Find where the given text appears and provide that cell's center as (x, y) coordinate. 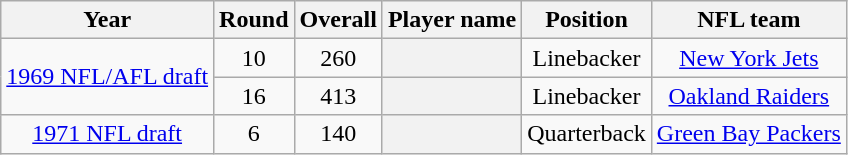
Oakland Raiders (748, 96)
1971 NFL draft (108, 134)
413 (338, 96)
New York Jets (748, 58)
NFL team (748, 20)
Position (587, 20)
Player name (452, 20)
Overall (338, 20)
Year (108, 20)
6 (254, 134)
Quarterback (587, 134)
Round (254, 20)
140 (338, 134)
1969 NFL/AFL draft (108, 77)
260 (338, 58)
Green Bay Packers (748, 134)
10 (254, 58)
16 (254, 96)
